From the cell containing the given text, extract its center point as (X, Y) coordinate. 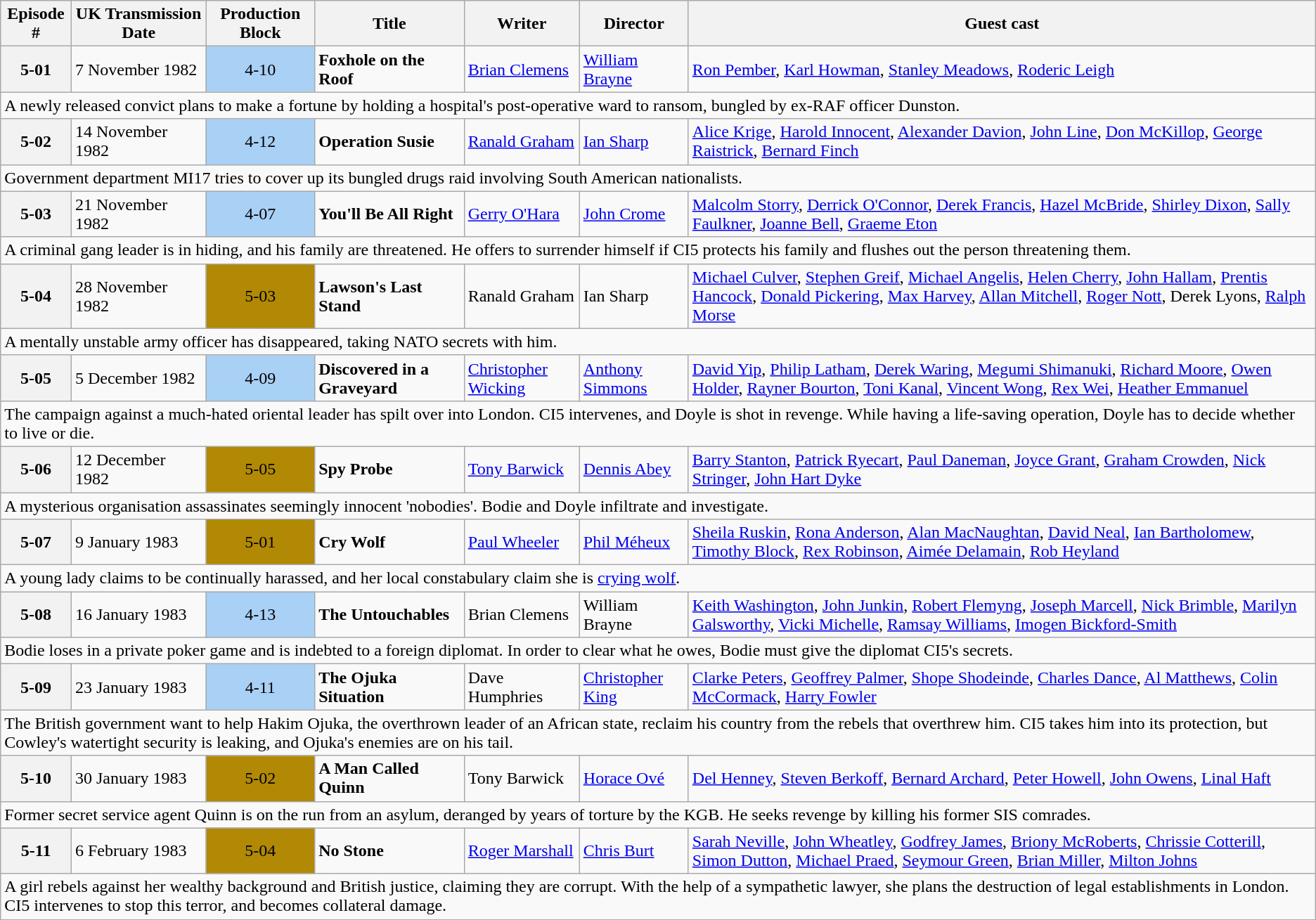
16 January 1983 (138, 614)
14 November 1982 (138, 142)
Director (634, 24)
Guest cast (1002, 24)
5-10 (37, 779)
Anthony Simmons (634, 378)
Alice Krige, Harold Innocent, Alexander Davion, John Line, Don McKillop, George Raistrick, Bernard Finch (1002, 142)
Phil Méheux (634, 543)
Title (389, 24)
Spy Probe (389, 469)
5-09 (37, 687)
Chris Burt (634, 850)
Production Block (260, 24)
Horace Ové (634, 779)
UK Transmission Date (138, 24)
7 November 1982 (138, 69)
Episode # (37, 24)
6 February 1983 (138, 850)
28 November 1982 (138, 296)
5-08 (37, 614)
The Ojuka Situation (389, 687)
Roger Marshall (522, 850)
5-11 (37, 850)
Christopher Wicking (522, 378)
4-10 (260, 69)
John Crome (634, 214)
5-07 (37, 543)
4-13 (260, 614)
Paul Wheeler (522, 543)
12 December 1982 (138, 469)
Dave Humphries (522, 687)
Lawson's Last Stand (389, 296)
Christopher King (634, 687)
5-06 (37, 469)
Clarke Peters, Geoffrey Palmer, Shope Shodeinde, Charles Dance, Al Matthews, Colin McCormack, Harry Fowler (1002, 687)
You'll Be All Right (389, 214)
Dennis Abey (634, 469)
Government department MI17 tries to cover up its bungled drugs raid involving South American nationalists. (658, 178)
A young lady claims to be continually harassed, and her local constabulary claim she is crying wolf. (658, 578)
4-12 (260, 142)
9 January 1983 (138, 543)
The Untouchables (389, 614)
Foxhole on the Roof (389, 69)
Ron Pember, Karl Howman, Stanley Meadows, Roderic Leigh (1002, 69)
A mentally unstable army officer has disappeared, taking NATO secrets with him. (658, 342)
4-11 (260, 687)
30 January 1983 (138, 779)
4-07 (260, 214)
Malcolm Storry, Derrick O'Connor, Derek Francis, Hazel McBride, Shirley Dixon, Sally Faulkner, Joanne Bell, Graeme Eton (1002, 214)
A mysterious organisation assassinates seemingly innocent 'nobodies'. Bodie and Doyle infiltrate and investigate. (658, 505)
Cry Wolf (389, 543)
Del Henney, Steven Berkoff, Bernard Archard, Peter Howell, John Owens, Linal Haft (1002, 779)
Operation Susie (389, 142)
Writer (522, 24)
23 January 1983 (138, 687)
A newly released convict plans to make a fortune by holding a hospital's post-operative ward to ransom, bungled by ex-RAF officer Dunston. (658, 105)
4-09 (260, 378)
Sheila Ruskin, Rona Anderson, Alan MacNaughtan, David Neal, Ian Bartholomew, Timothy Block, Rex Robinson, Aimée Delamain, Rob Heyland (1002, 543)
A Man Called Quinn (389, 779)
5 December 1982 (138, 378)
21 November 1982 (138, 214)
Barry Stanton, Patrick Ryecart, Paul Daneman, Joyce Grant, Graham Crowden, Nick Stringer, John Hart Dyke (1002, 469)
Discovered in a Graveyard (389, 378)
Gerry O'Hara (522, 214)
No Stone (389, 850)
